Search for the cell housing the specified text and yield its (x, y) center coordinate. 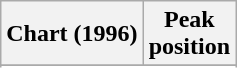
Peakposition (189, 34)
Chart (1996) (72, 34)
